Search for the cell housing the specified text and yield its [X, Y] center coordinate. 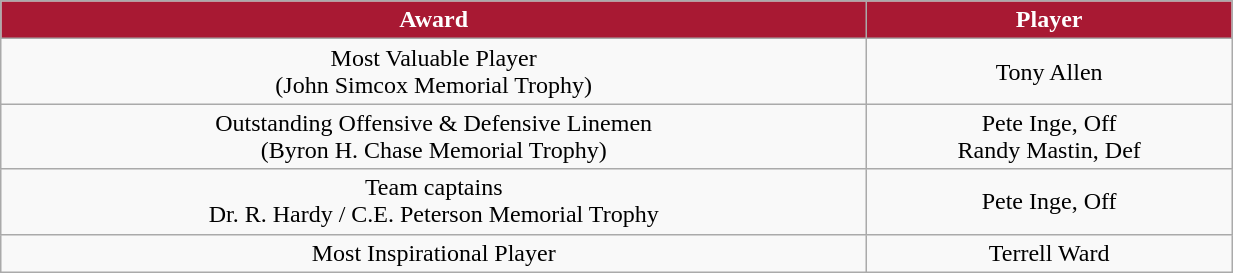
Most Inspirational Player [434, 253]
Outstanding Offensive & Defensive Linemen(Byron H. Chase Memorial Trophy) [434, 136]
Most Valuable Player(John Simcox Memorial Trophy) [434, 72]
Pete Inge, Off [1050, 202]
Player [1050, 20]
Terrell Ward [1050, 253]
Team captainsDr. R. Hardy / C.E. Peterson Memorial Trophy [434, 202]
Award [434, 20]
Tony Allen [1050, 72]
Pete Inge, OffRandy Mastin, Def [1050, 136]
